From the cell containing the given text, extract its center point as (X, Y) coordinate. 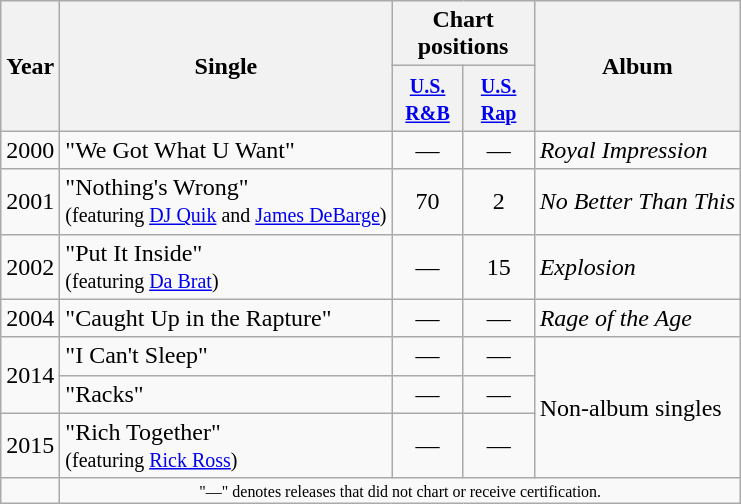
"Put It Inside"(featuring Da Brat) (226, 266)
2002 (30, 266)
"I Can't Sleep" (226, 356)
2014 (30, 375)
Royal Impression (637, 150)
Single (226, 66)
"—" denotes releases that did not chart or receive certification. (400, 490)
Rage of the Age (637, 318)
U.S. Rap (498, 98)
15 (498, 266)
2001 (30, 202)
"We Got What U Want" (226, 150)
No Better Than This (637, 202)
Year (30, 66)
Album (637, 66)
Explosion (637, 266)
"Nothing's Wrong"(featuring DJ Quik and James DeBarge) (226, 202)
70 (428, 202)
Chart positions (463, 34)
2 (498, 202)
2004 (30, 318)
"Caught Up in the Rapture" (226, 318)
"Racks" (226, 394)
Non-album singles (637, 408)
2000 (30, 150)
2015 (30, 446)
"Rich Together"(featuring Rick Ross) (226, 446)
U.S. R&B (428, 98)
